Detect which cell encompasses the target text, then output its (X, Y) center coordinate. 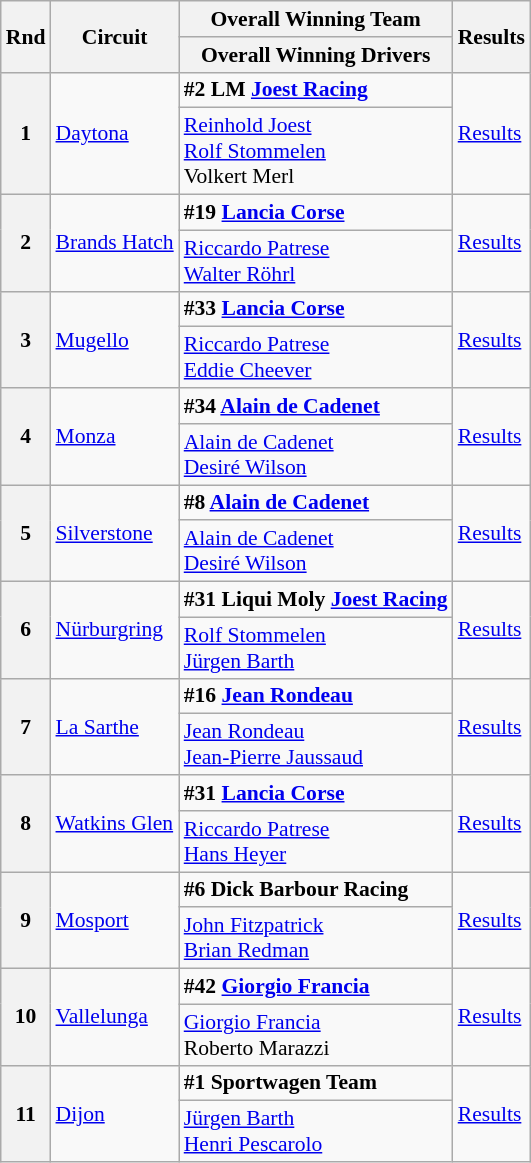
#19 Lancia Corse (316, 213)
Overall Winning Team (316, 19)
8 (26, 824)
Nürburgring (114, 630)
#6 Dick Barbour Racing (316, 890)
#42 Giorgio Francia (316, 987)
#31 Liqui Moly Joest Racing (316, 600)
3 (26, 340)
Watkins Glen (114, 824)
#16 Jean Rondeau (316, 696)
Silverstone (114, 534)
Giorgio Francia Roberto Marazzi (316, 1034)
Riccardo Patrese Eddie Cheever (316, 358)
#2 LM Joest Racing (316, 90)
9 (26, 920)
Dijon (114, 1114)
Rolf Stommelen Jürgen Barth (316, 648)
Vallelunga (114, 1018)
Monza (114, 436)
#33 Lancia Corse (316, 309)
#31 Lancia Corse (316, 793)
#34 Alain de Cadenet (316, 406)
Riccardo Patrese Walter Röhrl (316, 260)
Jürgen Barth Henri Pescarolo (316, 1132)
10 (26, 1018)
Jean Rondeau Jean-Pierre Jaussaud (316, 744)
7 (26, 726)
Riccardo Patrese Hans Heyer (316, 842)
#1 Sportwagen Team (316, 1083)
4 (26, 436)
6 (26, 630)
2 (26, 244)
5 (26, 534)
Overall Winning Drivers (316, 55)
1 (26, 133)
Brands Hatch (114, 244)
Daytona (114, 133)
Rnd (26, 36)
John Fitzpatrick Brian Redman (316, 938)
Reinhold Joest Rolf Stommelen Volkert Merl (316, 152)
Mugello (114, 340)
Circuit (114, 36)
La Sarthe (114, 726)
#8 Alain de Cadenet (316, 503)
11 (26, 1114)
Mosport (114, 920)
